Return (X, Y) of the center of cell containing provided text 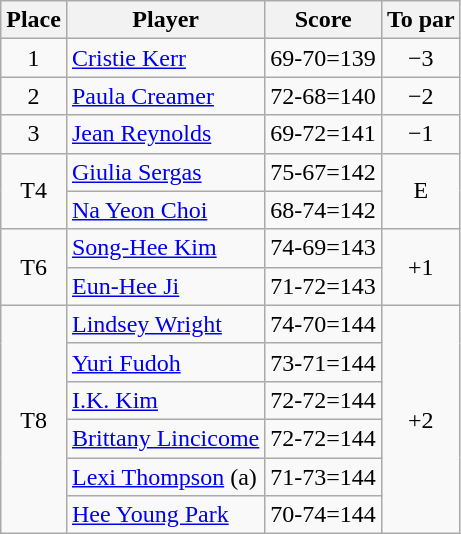
74-70=144 (324, 324)
Na Yeon Choi (165, 210)
+2 (420, 419)
Score (324, 20)
3 (34, 134)
75-67=142 (324, 172)
Lindsey Wright (165, 324)
Song-Hee Kim (165, 248)
T8 (34, 419)
T4 (34, 191)
69-70=139 (324, 58)
72-68=140 (324, 96)
Lexi Thompson (a) (165, 477)
Eun-Hee Ji (165, 286)
−1 (420, 134)
Cristie Kerr (165, 58)
71-73=144 (324, 477)
69-72=141 (324, 134)
Paula Creamer (165, 96)
Place (34, 20)
Player (165, 20)
Yuri Fudoh (165, 362)
Hee Young Park (165, 515)
To par (420, 20)
E (420, 191)
Brittany Lincicome (165, 438)
−2 (420, 96)
Jean Reynolds (165, 134)
Giulia Sergas (165, 172)
I.K. Kim (165, 400)
73-71=144 (324, 362)
70-74=144 (324, 515)
T6 (34, 267)
2 (34, 96)
71-72=143 (324, 286)
74-69=143 (324, 248)
1 (34, 58)
−3 (420, 58)
68-74=142 (324, 210)
+1 (420, 267)
